Identify which cell holds the provided text, then report its [X, Y] central coordinate. 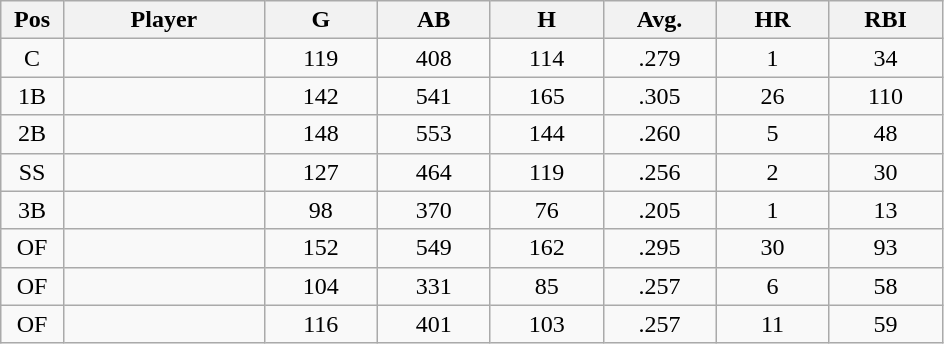
.305 [660, 96]
103 [546, 324]
142 [320, 96]
549 [434, 248]
116 [320, 324]
148 [320, 134]
98 [320, 210]
C [32, 58]
76 [546, 210]
464 [434, 172]
370 [434, 210]
331 [434, 286]
48 [886, 134]
H [546, 20]
104 [320, 286]
127 [320, 172]
553 [434, 134]
85 [546, 286]
RBI [886, 20]
162 [546, 248]
401 [434, 324]
144 [546, 134]
.295 [660, 248]
.256 [660, 172]
11 [772, 324]
2B [32, 134]
408 [434, 58]
Pos [32, 20]
AB [434, 20]
58 [886, 286]
G [320, 20]
13 [886, 210]
5 [772, 134]
1B [32, 96]
Avg. [660, 20]
.260 [660, 134]
SS [32, 172]
59 [886, 324]
165 [546, 96]
93 [886, 248]
34 [886, 58]
.279 [660, 58]
.205 [660, 210]
Player [164, 20]
2 [772, 172]
114 [546, 58]
HR [772, 20]
541 [434, 96]
110 [886, 96]
3B [32, 210]
26 [772, 96]
152 [320, 248]
6 [772, 286]
